Search for the cell housing the specified text and yield its [X, Y] center coordinate. 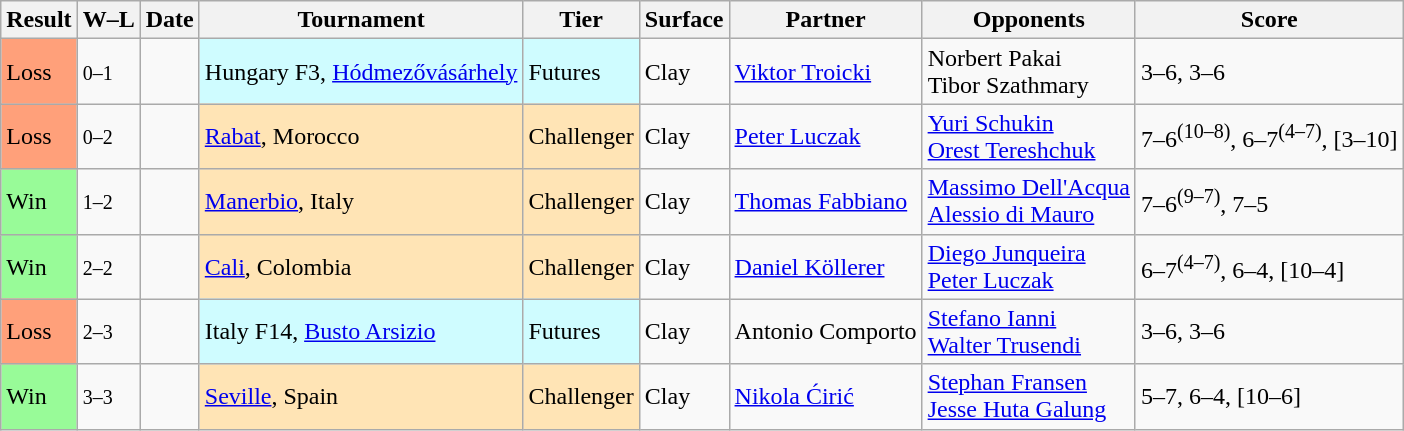
Tier [581, 20]
Manerbio, Italy [361, 202]
Surface [684, 20]
Date [170, 20]
Stefano Ianni Walter Trusendi [1028, 332]
2–2 [108, 266]
Massimo Dell'Acqua Alessio di Mauro [1028, 202]
Result [39, 20]
Nikola Ćirić [826, 396]
Antonio Comporto [826, 332]
Yuri Schukin Orest Tereshchuk [1028, 136]
Stephan Fransen Jesse Huta Galung [1028, 396]
Viktor Troicki [826, 72]
Seville, Spain [361, 396]
Diego Junqueira Peter Luczak [1028, 266]
Partner [826, 20]
7–6(9–7), 7–5 [1269, 202]
2–3 [108, 332]
0–1 [108, 72]
Norbert Pakai Tibor Szathmary [1028, 72]
Italy F14, Busto Arsizio [361, 332]
Tournament [361, 20]
6–7(4–7), 6–4, [10–4] [1269, 266]
5–7, 6–4, [10–6] [1269, 396]
Cali, Colombia [361, 266]
Hungary F3, Hódmezővásárhely [361, 72]
1–2 [108, 202]
Thomas Fabbiano [826, 202]
Peter Luczak [826, 136]
Daniel Köllerer [826, 266]
W–L [108, 20]
Opponents [1028, 20]
Rabat, Morocco [361, 136]
0–2 [108, 136]
7–6(10–8), 6–7(4–7), [3–10] [1269, 136]
Score [1269, 20]
3–3 [108, 396]
